Scan for the cell matching the given text and deliver its (X, Y) coordinate at center. 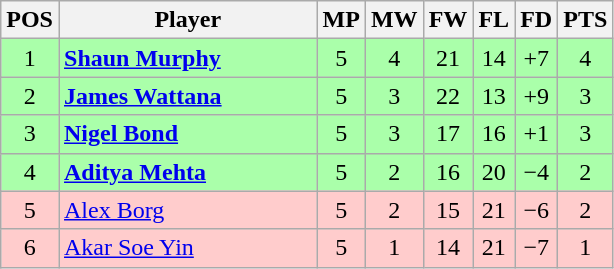
+7 (536, 58)
−4 (536, 172)
James Wattana (188, 96)
17 (448, 134)
MW (394, 20)
FW (448, 20)
Alex Borg (188, 210)
15 (448, 210)
Nigel Bond (188, 134)
MP (341, 20)
Player (188, 20)
20 (494, 172)
−7 (536, 248)
22 (448, 96)
PTS (586, 20)
+1 (536, 134)
Aditya Mehta (188, 172)
6 (30, 248)
+9 (536, 96)
Akar Soe Yin (188, 248)
Shaun Murphy (188, 58)
−6 (536, 210)
13 (494, 96)
FL (494, 20)
POS (30, 20)
FD (536, 20)
